Find where the given text appears and provide that cell's center as (X, Y) coordinate. 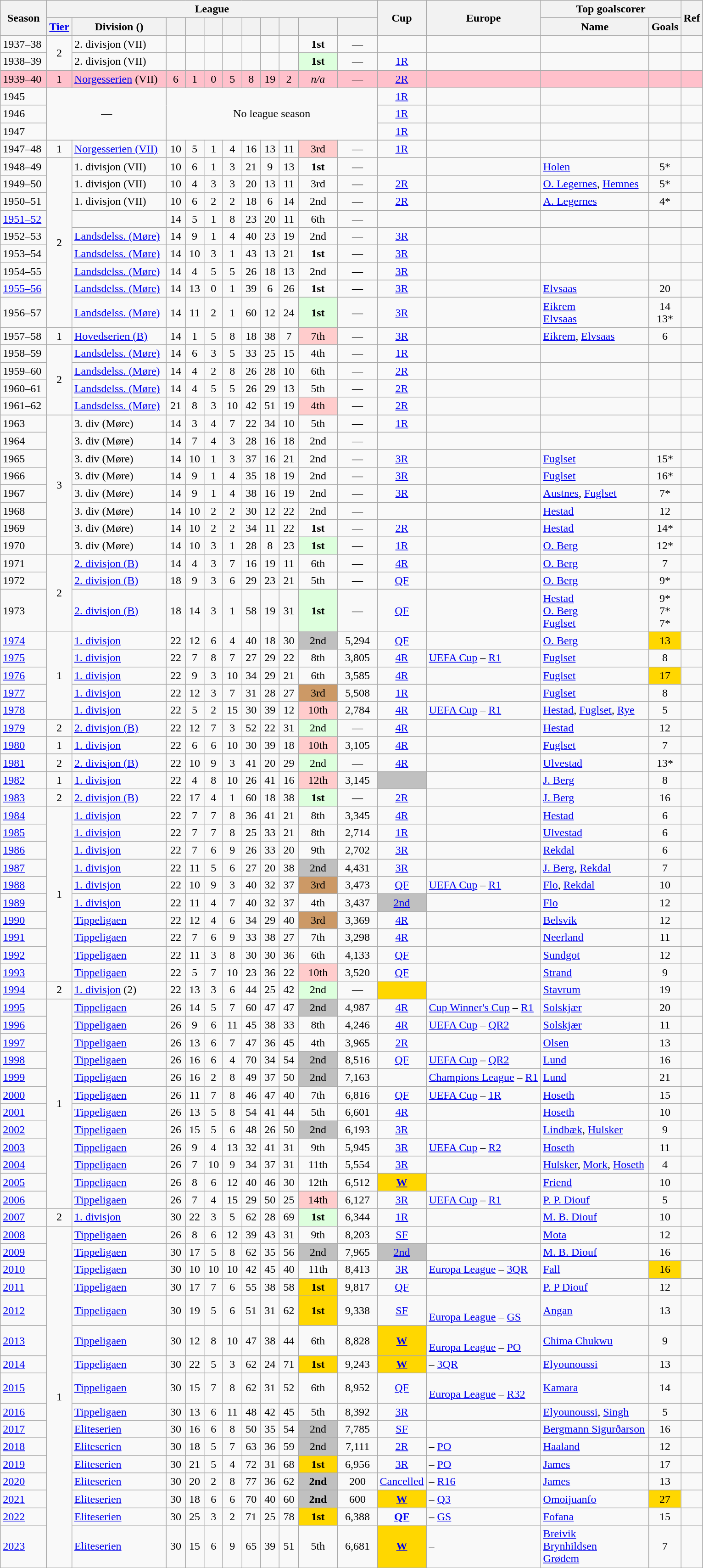
1999 (24, 1077)
1987 (24, 868)
2022 (24, 1517)
3,437 (357, 903)
2003 (24, 1147)
Friend (595, 1182)
5,294 (357, 641)
1988 (24, 885)
1991 (24, 938)
2023 (24, 1546)
3,520 (357, 972)
Fofana (595, 1517)
Cup Winner's Cup – R1 (484, 1007)
1950–51 (24, 201)
6,512 (357, 1182)
1947 (24, 131)
1995 (24, 1007)
Hestad, Fuglset, Rye (595, 710)
P. P Diouf (595, 1287)
4,987 (357, 1007)
2015 (24, 1388)
1951–52 (24, 219)
Europa League – GS (484, 1310)
8,392 (357, 1412)
2007 (24, 1217)
Flo, Rekdal (595, 885)
3,298 (357, 938)
1413* (665, 312)
2014 (24, 1364)
5,945 (357, 1147)
1981 (24, 763)
2013 (24, 1341)
72 (251, 1464)
2000 (24, 1095)
12* (665, 546)
Angan (595, 1310)
14* (665, 528)
Holen (595, 166)
55 (251, 1287)
5,508 (357, 693)
3,345 (357, 815)
1984 (24, 815)
1938–39 (24, 62)
3,473 (357, 885)
1990 (24, 920)
1961–62 (24, 406)
2,702 (357, 850)
Division () (119, 27)
1945 (24, 96)
Season (24, 18)
56 (289, 1252)
2,714 (357, 833)
65 (251, 1546)
Hulsker, Mork, Hoseth (595, 1165)
No league season (272, 114)
Europa League – 3QR (484, 1270)
3,585 (357, 675)
2004 (24, 1165)
Lindbæk, Hulsker (595, 1130)
– R16 (484, 1482)
7,111 (357, 1447)
– Q3 (484, 1499)
2001 (24, 1113)
1968 (24, 511)
6,601 (357, 1113)
Eikrem, Elvsaas (595, 336)
2017 (24, 1429)
600 (357, 1499)
Bergmann Sigurðarson (595, 1429)
49 (251, 1077)
6,388 (357, 1517)
2016 (24, 1412)
8,413 (357, 1270)
1956–57 (24, 312)
Champions League – R1 (484, 1077)
7* (665, 493)
Belsvik (595, 920)
1952–53 (24, 236)
8,203 (357, 1235)
3,805 (357, 658)
1980 (24, 745)
1958–59 (24, 354)
7,163 (357, 1077)
9* (665, 581)
Olsen (595, 1042)
1964 (24, 441)
9,817 (357, 1287)
6,344 (357, 1217)
1983 (24, 798)
2006 (24, 1200)
6,956 (357, 1464)
Top goalscorer (611, 9)
1975 (24, 658)
Neerland (595, 938)
Europe (484, 18)
1948–49 (24, 166)
2005 (24, 1182)
1960–61 (24, 388)
1. divisjon (2) (119, 990)
1976 (24, 675)
Austnes, Fuglset (595, 493)
13* (665, 763)
1998 (24, 1060)
1955–56 (24, 289)
1977 (24, 693)
1978 (24, 710)
P. P. Diouf (595, 1200)
1963 (24, 423)
1947–48 (24, 149)
1973 (24, 611)
1953–54 (24, 254)
1959–60 (24, 371)
9*7*7* (665, 611)
– 3QR (484, 1364)
16* (665, 476)
Strand (595, 972)
2019 (24, 1464)
Europa League – PO (484, 1341)
200 (357, 1482)
4,246 (357, 1025)
68 (289, 1464)
Stavrum (595, 990)
77 (251, 1482)
Omoijuanfo (595, 1499)
3,965 (357, 1042)
Haaland (595, 1447)
Fall (595, 1270)
EikremElvsaas (595, 312)
Ref (692, 18)
2009 (24, 1252)
n/a (318, 79)
2021 (24, 1499)
Europa League – R32 (484, 1388)
15* (665, 458)
BreivikBrynhildsenGrødem (595, 1546)
Elyounoussi, Singh (595, 1412)
3,105 (357, 745)
Rekdal (595, 850)
4,431 (357, 868)
78 (289, 1517)
5,554 (357, 1165)
2,784 (357, 710)
69 (289, 1217)
1971 (24, 563)
6,816 (357, 1095)
1967 (24, 493)
8,516 (357, 1060)
– GS (484, 1517)
2010 (24, 1270)
1985 (24, 833)
A. Legernes (595, 201)
J. Berg, Rekdal (595, 868)
Tier (60, 27)
7,785 (357, 1429)
6,681 (357, 1546)
– (484, 1546)
1974 (24, 641)
7,965 (357, 1252)
1992 (24, 955)
63 (251, 1447)
1937–38 (24, 44)
Name (595, 27)
Elyounoussi (595, 1364)
Cancelled (402, 1482)
1993 (24, 972)
2011 (24, 1287)
1966 (24, 476)
3,145 (357, 780)
Goals (665, 27)
2002 (24, 1130)
8,952 (357, 1388)
8,828 (357, 1341)
UEFA Cup – 1R (484, 1095)
1939–40 (24, 79)
3,369 (357, 920)
1986 (24, 850)
1996 (24, 1025)
1965 (24, 458)
Hovedserien (B) (119, 336)
4* (665, 201)
1972 (24, 581)
1994 (24, 990)
14th (318, 1200)
4,133 (357, 955)
Elvsaas (595, 289)
O. Legernes, Hemnes (595, 184)
1979 (24, 728)
Mota (595, 1235)
HestadO. BergFuglset (595, 611)
League (212, 9)
Chima Chukwu (595, 1341)
6,127 (357, 1200)
Sundgot (595, 955)
1946 (24, 114)
2012 (24, 1310)
1954–55 (24, 271)
6,193 (357, 1130)
1970 (24, 546)
Cup (402, 18)
1989 (24, 903)
1969 (24, 528)
1949–50 (24, 184)
2008 (24, 1235)
1982 (24, 780)
1997 (24, 1042)
9,243 (357, 1364)
1957–58 (24, 336)
2020 (24, 1482)
UEFA Cup – R2 (484, 1147)
2018 (24, 1447)
59 (289, 1447)
9,338 (357, 1310)
Kamara (595, 1388)
Flo (595, 903)
